Detect which cell encompasses the target text, then output its [X, Y] center coordinate. 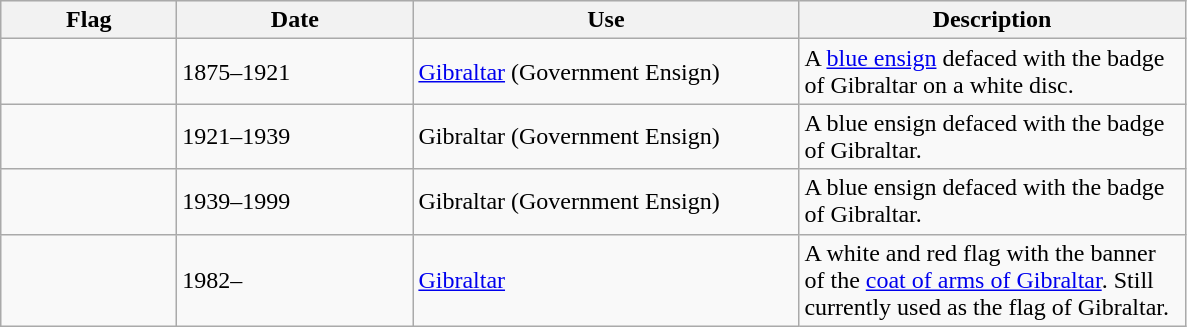
1982– [295, 280]
Date [295, 20]
1939–1999 [295, 202]
1921–1939 [295, 136]
A blue ensign defaced with the badge of Gibraltar on a white disc. [992, 72]
Gibraltar [606, 280]
A white and red flag with the banner of the coat of arms of Gibraltar. Still currently used as the flag of Gibraltar. [992, 280]
Flag [89, 20]
Description [992, 20]
1875–1921 [295, 72]
Use [606, 20]
